Locate the cell with the specified text and output its [x, y] center coordinate. 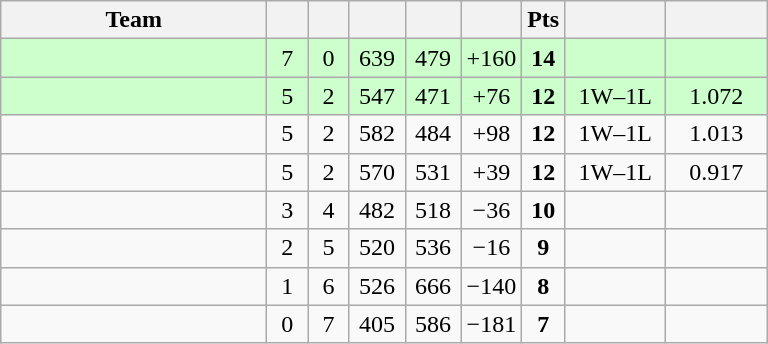
+160 [492, 58]
586 [433, 324]
1.072 [716, 96]
520 [377, 248]
570 [377, 172]
666 [433, 286]
0.917 [716, 172]
+98 [492, 134]
405 [377, 324]
547 [377, 96]
479 [433, 58]
14 [544, 58]
482 [377, 210]
531 [433, 172]
Team [134, 20]
582 [377, 134]
471 [433, 96]
518 [433, 210]
1.013 [716, 134]
Pts [544, 20]
6 [328, 286]
+76 [492, 96]
9 [544, 248]
10 [544, 210]
3 [288, 210]
526 [377, 286]
484 [433, 134]
8 [544, 286]
1 [288, 286]
−140 [492, 286]
−16 [492, 248]
536 [433, 248]
−36 [492, 210]
639 [377, 58]
+39 [492, 172]
4 [328, 210]
−181 [492, 324]
